Output the (X, Y) coordinate of the center of the cell containing the given text.  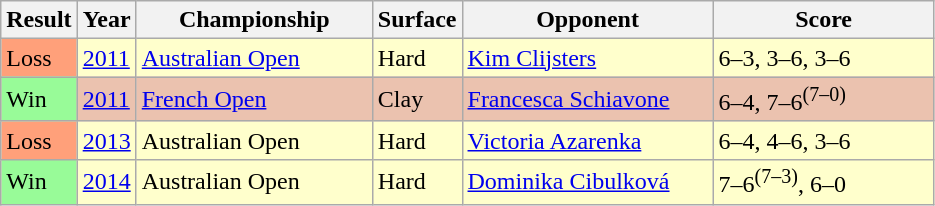
Opponent (588, 20)
6–3, 3–6, 3–6 (824, 58)
Victoria Azarenka (588, 140)
Surface (417, 20)
Score (824, 20)
2013 (106, 140)
6–4, 7–6(7–0) (824, 100)
7–6(7–3), 6–0 (824, 182)
Kim Clijsters (588, 58)
Dominika Cibulková (588, 182)
2014 (106, 182)
Result (39, 20)
Francesca Schiavone (588, 100)
French Open (254, 100)
Clay (417, 100)
Championship (254, 20)
Year (106, 20)
6–4, 4–6, 3–6 (824, 140)
